Capture the cell that displays the provided text and extract its (X, Y) central coordinate. 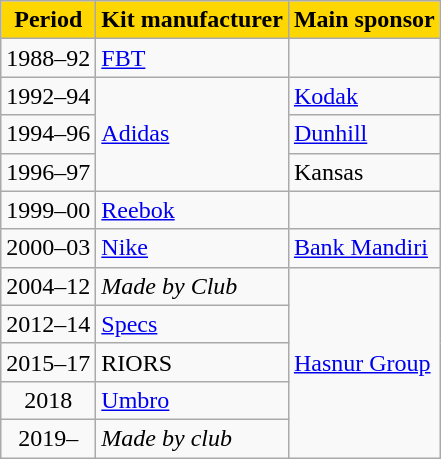
2019– (48, 438)
Nike (192, 248)
Made by club (192, 438)
Main sponsor (364, 20)
Kansas (364, 172)
2015–17 (48, 362)
2000–03 (48, 248)
1994–96 (48, 134)
Adidas (192, 134)
2012–14 (48, 324)
Kodak (364, 96)
Specs (192, 324)
2018 (48, 400)
FBT (192, 58)
Bank Mandiri (364, 248)
1988–92 (48, 58)
Made by Club (192, 286)
Kit manufacturer (192, 20)
1992–94 (48, 96)
Reebok (192, 210)
Dunhill (364, 134)
Period (48, 20)
Hasnur Group (364, 362)
1996–97 (48, 172)
2004–12 (48, 286)
RIORS (192, 362)
1999–00 (48, 210)
Umbro (192, 400)
